Output the (X, Y) coordinate of the center of the cell containing the given text.  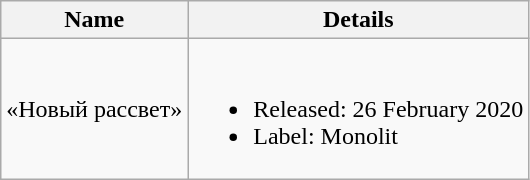
Released: 26 February 2020Label: Monolit (358, 109)
Details (358, 20)
«Новый рассвет» (94, 109)
Name (94, 20)
